Return the [x, y] coordinate for the center point of the cell that contains the specified text.  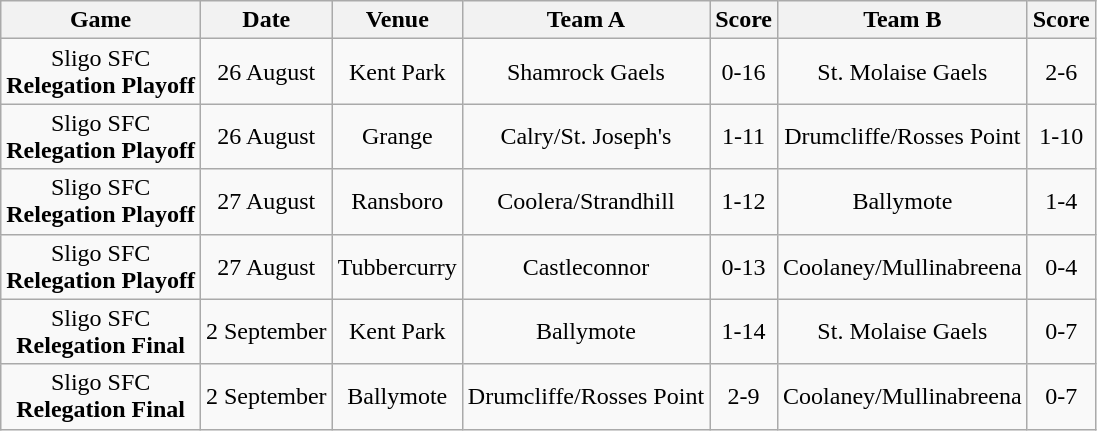
Castleconnor [586, 266]
2-9 [744, 396]
1-14 [744, 332]
0-4 [1061, 266]
Grange [397, 136]
0-16 [744, 72]
Calry/St. Joseph's [586, 136]
Game [101, 20]
Team A [586, 20]
1-10 [1061, 136]
Coolera/Strandhill [586, 202]
1-12 [744, 202]
Venue [397, 20]
Team B [903, 20]
Date [266, 20]
2-6 [1061, 72]
Tubbercurry [397, 266]
Shamrock Gaels [586, 72]
1-4 [1061, 202]
1-11 [744, 136]
Ransboro [397, 202]
0-13 [744, 266]
